Output the [X, Y] coordinate of the center of the cell containing the given text.  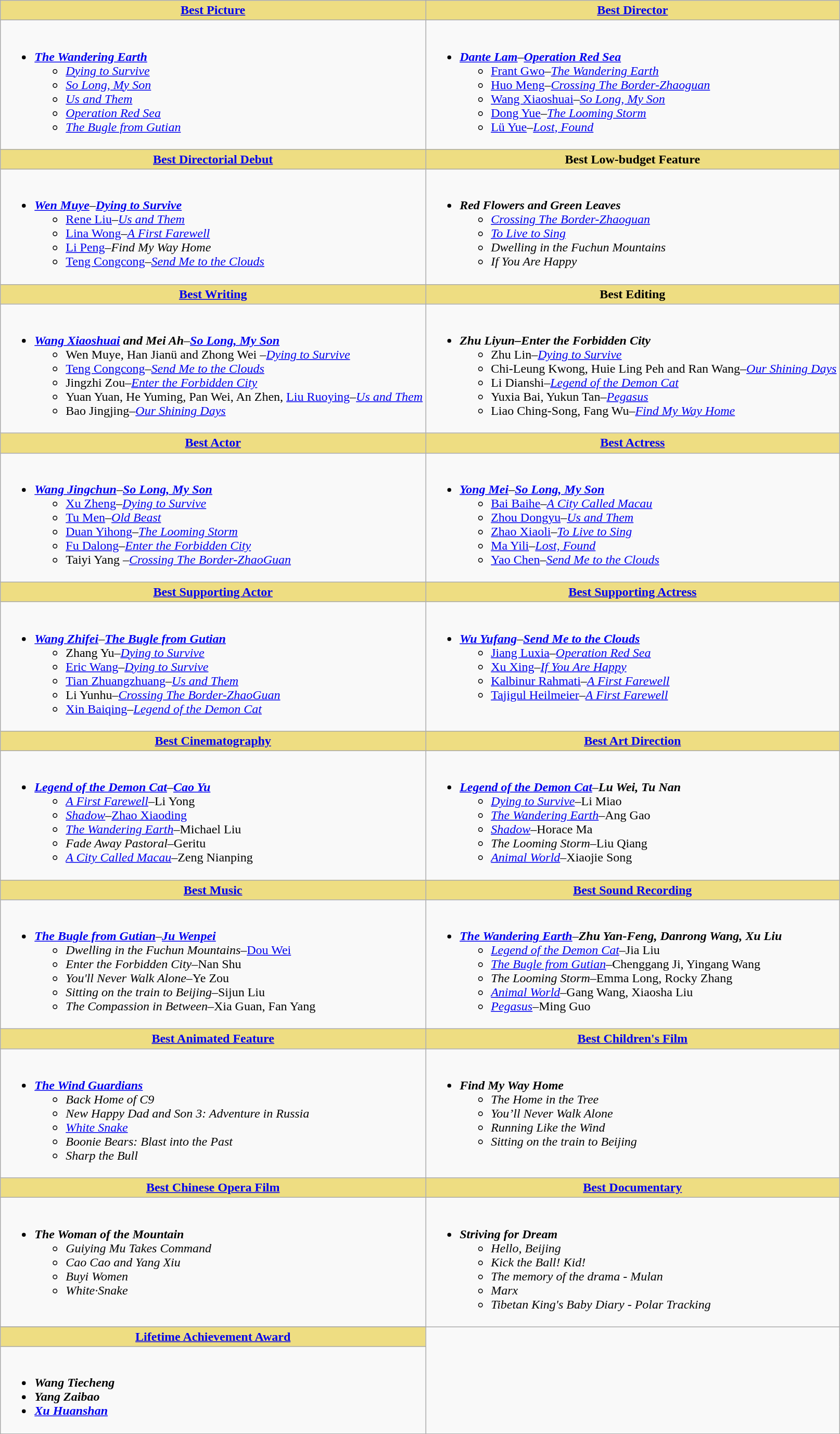
Best Animated Feature [213, 1039]
Find My Way HomeThe Home in the TreeYou’ll Never Walk AloneRunning Like the Wind Sitting on the train to Beijing [633, 1113]
The Wandering EarthDying to SurviveSo Long, My SonUs and ThemOperation Red SeaThe Bugle from Gutian [213, 85]
Best Documentary [633, 1188]
Best Sound Recording [633, 890]
Best Actor [213, 443]
Best Supporting Actor [213, 592]
The Woman of the MountainGuiying Mu Takes CommandCao Cao and Yang XiuBuyi WomenWhite·Snake [213, 1262]
Striving for DreamHello, BeijingKick the Ball! Kid!The memory of the drama - MulanMarxTibetan King's Baby Diary - Polar Tracking [633, 1262]
Lifetime Achievement Award [213, 1337]
Best Actress [633, 443]
Best Directorial Debut [213, 159]
Best Chinese Opera Film [213, 1188]
The Wind GuardiansBack Home of C9New Happy Dad and Son 3: Adventure in RussiaWhite SnakeBoonie Bears: Blast into the PastSharp the Bull [213, 1113]
Best Editing [633, 294]
Best Picture [213, 10]
Best Children's Film [633, 1039]
Wang TiechengYang Zaibao Xu Huanshan [213, 1390]
Red Flowers and Green LeavesCrossing The Border-ZhaoguanTo Live to SingDwelling in the Fuchun Mountains If You Are Happy [633, 227]
Best Writing [213, 294]
Best Supporting Actress [633, 592]
Best Music [213, 890]
Best Director [633, 10]
Best Art Direction [633, 741]
Wen Muye–Dying to SurviveRene Liu–Us and ThemLina Wong–A First FarewellLi Peng–Find My Way HomeTeng Congcong–Send Me to the Clouds [213, 227]
Best Cinematography [213, 741]
Best Low-budget Feature [633, 159]
